Capture the cell that displays the provided text and extract its (X, Y) central coordinate. 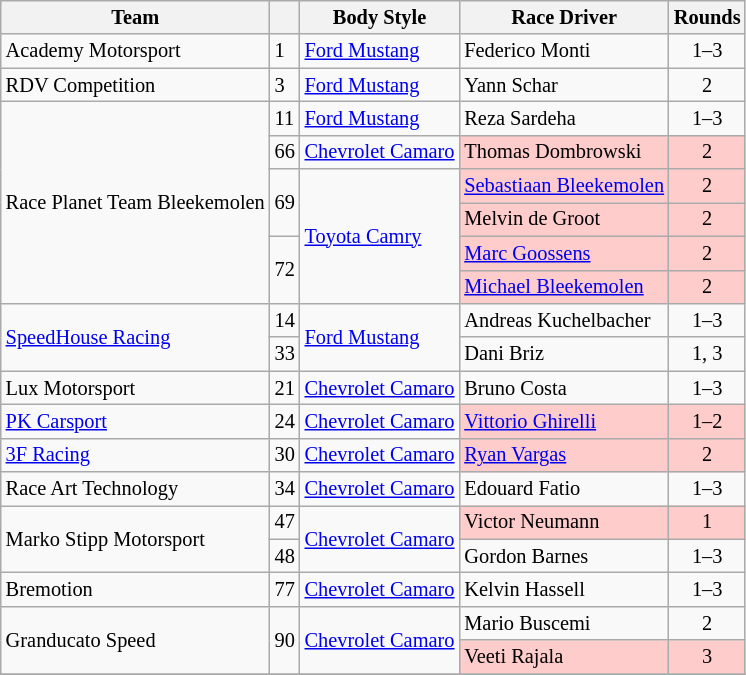
Victor Neumann (564, 522)
Bruno Costa (564, 388)
Veeti Rajala (564, 657)
Race Planet Team Bleekemolen (136, 202)
Academy Motorsport (136, 51)
Rounds (708, 17)
Race Art Technology (136, 489)
Melvin de Groot (564, 219)
77 (285, 589)
47 (285, 522)
SpeedHouse Racing (136, 336)
11 (285, 118)
Edouard Fatio (564, 489)
Body Style (380, 17)
1–2 (708, 421)
3F Racing (136, 455)
Ryan Vargas (564, 455)
Team (136, 17)
72 (285, 270)
Lux Motorsport (136, 388)
24 (285, 421)
66 (285, 152)
1, 3 (708, 354)
Thomas Dombrowski (564, 152)
Andreas Kuchelbacher (564, 320)
PK Carsport (136, 421)
Federico Monti (564, 51)
69 (285, 202)
48 (285, 556)
Vittorio Ghirelli (564, 421)
30 (285, 455)
Race Driver (564, 17)
14 (285, 320)
Gordon Barnes (564, 556)
33 (285, 354)
Granducato Speed (136, 640)
34 (285, 489)
Mario Buscemi (564, 623)
Michael Bleekemolen (564, 287)
90 (285, 640)
Marko Stipp Motorsport (136, 538)
Kelvin Hassell (564, 589)
21 (285, 388)
Sebastiaan Bleekemolen (564, 186)
Dani Briz (564, 354)
Bremotion (136, 589)
RDV Competition (136, 85)
Yann Schar (564, 85)
Toyota Camry (380, 236)
Marc Goossens (564, 253)
Reza Sardeha (564, 118)
